Detect which cell encompasses the target text, then output its [x, y] center coordinate. 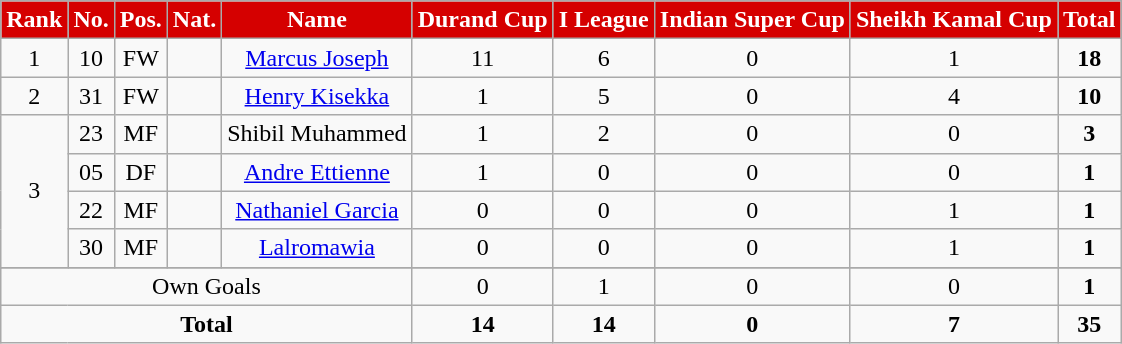
Name [317, 20]
Sheikh Kamal Cup [954, 20]
5 [604, 96]
DF [140, 172]
Durand Cup [482, 20]
I League [604, 20]
No. [91, 20]
Own Goals [206, 286]
22 [91, 210]
7 [954, 324]
4 [954, 96]
Pos. [140, 20]
Rank [34, 20]
Indian Super Cup [752, 20]
Marcus Joseph [317, 58]
Nathaniel Garcia [317, 210]
31 [91, 96]
18 [1090, 58]
Lalromawia [317, 248]
Andre Ettienne [317, 172]
35 [1090, 324]
23 [91, 134]
Nat. [194, 20]
05 [91, 172]
11 [482, 58]
Shibil Muhammed [317, 134]
Henry Kisekka [317, 96]
6 [604, 58]
30 [91, 248]
